Capture the cell that displays the provided text and extract its [x, y] central coordinate. 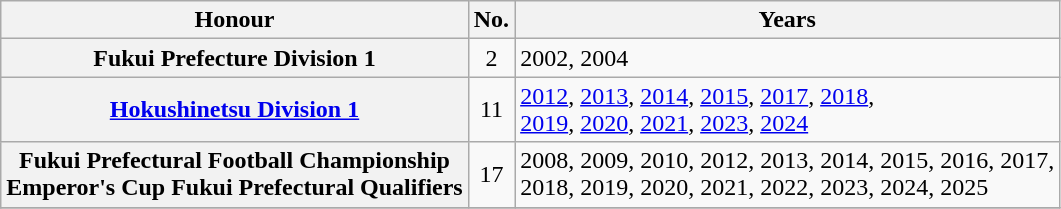
Honour [234, 20]
Years [788, 20]
2008, 2009, 2010, 2012, 2013, 2014, 2015, 2016, 2017, 2018, 2019, 2020, 2021, 2022, 2023, 2024, 2025 [788, 174]
Hokushinetsu Division 1 [234, 110]
Fukui Prefecture Division 1 [234, 58]
17 [491, 174]
No. [491, 20]
2002, 2004 [788, 58]
11 [491, 110]
2 [491, 58]
Fukui Prefectural Football Championship Emperor's Cup Fukui Prefectural Qualifiers [234, 174]
2012, 2013, 2014, 2015, 2017, 2018, 2019, 2020, 2021, 2023, 2024 [788, 110]
